For the text-containing cell, return its midpoint in [x, y] coordinate format. 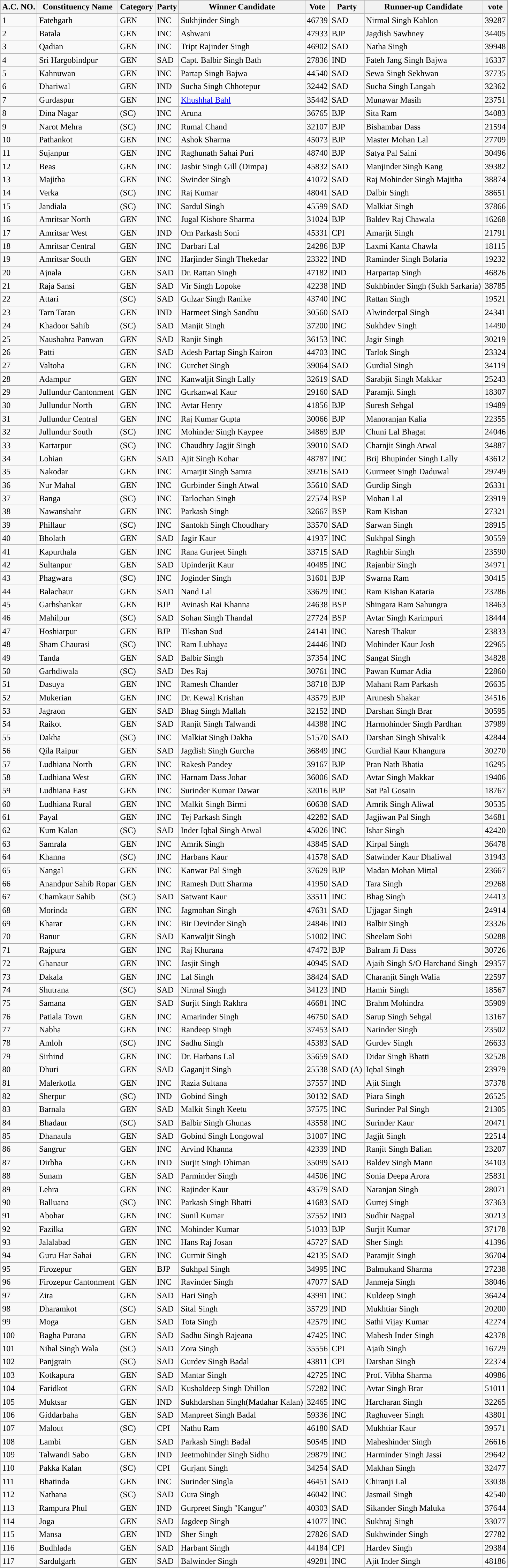
Firozepur [77, 1269]
96 [19, 1282]
Jagraon [77, 711]
Fazilka [77, 1229]
112 [19, 1495]
Qila Raipur [77, 751]
10 [19, 140]
34 [19, 459]
83 [19, 1109]
85 [19, 1136]
Parkash Singh Badal [242, 1442]
Naushahra Panwan [77, 339]
69 [19, 923]
Sonia Deepa Arora [423, 1176]
Ram Kishan [423, 512]
24413 [495, 897]
Kanwaljit Singh [242, 937]
Balmukand Sharma [423, 1269]
Rajpura [77, 950]
29749 [495, 472]
66 [19, 884]
14490 [495, 326]
25538 [317, 1070]
Verka [77, 193]
Sukhbinder Singh (Sukh Sarkaria) [423, 286]
Jasbir Singh Gill (Dimpa) [242, 166]
Ashok Sharma [242, 140]
Bholath [77, 538]
Batala [77, 34]
Raja Sansi [77, 286]
32528 [495, 1056]
Balram Ji Dass [423, 950]
22 [19, 299]
22514 [495, 1136]
Surinder Kumar Dawar [242, 790]
Santokh Singh Choudhary [242, 525]
100 [19, 1335]
Sherpur [77, 1096]
Nawanshahr [77, 512]
Raghuveer Singh [423, 1415]
Kharar [77, 923]
114 [19, 1521]
51 [19, 684]
Ujjagar Singh [423, 910]
45331 [317, 233]
Kanwar Pal Singh [242, 870]
76 [19, 1017]
28071 [495, 1189]
Malkit Singh Keetu [242, 1109]
27724 [317, 618]
47631 [317, 910]
Joginder Singh [242, 578]
Raj Khurana [242, 950]
Chaudhry Jagjit Singh [242, 445]
Balluana [77, 1202]
Lohian [77, 459]
32016 [317, 790]
Sham Chaurasi [77, 645]
46180 [317, 1428]
47933 [317, 34]
Bagha Purana [77, 1335]
Narinder Singh [423, 1030]
72 [19, 963]
21305 [495, 1109]
Partap Singh Bajwa [242, 73]
44184 [317, 1548]
Manoranjan Kalia [423, 419]
5 [19, 73]
Harjinder Singh Thekedar [242, 259]
Amrik Singh Aliwal [423, 804]
Balachaur [77, 592]
64 [19, 857]
Sukhraj Singh [423, 1521]
24446 [317, 645]
Nirmal Singh [242, 990]
Makhan Singh [423, 1468]
52 [19, 698]
Amarjit Singh [423, 233]
40 [19, 538]
Patti [77, 352]
Rana Gurjeet Singh [242, 551]
56 [19, 751]
Piara Singh [423, 1096]
32362 [495, 87]
Gurdial Singh [423, 365]
47182 [317, 273]
Didar Singh Bhatti [423, 1056]
67 [19, 897]
20200 [495, 1309]
Qadian [77, 47]
91 [19, 1216]
19232 [495, 259]
Ajit Singh Kohar [242, 459]
Malkiat Singh [423, 206]
Ranjit Singh [242, 339]
Majitha [77, 180]
94 [19, 1256]
Pawan Kumar Adia [423, 671]
Jasjit Singh [242, 963]
Naranjan Singh [423, 1189]
39216 [317, 472]
Sathi Vijay Kumar [423, 1322]
Jagir Kaur [242, 538]
Nihal Singh Wala [77, 1348]
27238 [495, 1269]
104 [19, 1388]
68 [19, 910]
34828 [495, 658]
Baldev Raj Chawala [423, 220]
16 [19, 220]
106 [19, 1415]
36765 [317, 113]
Rajanbir Singh [423, 565]
Dr. Kewal Krishan [242, 698]
Tej Parkash Singh [242, 817]
77 [19, 1030]
24638 [317, 605]
49281 [317, 1561]
Ashwani [242, 34]
Dirbha [77, 1162]
60638 [317, 804]
11 [19, 153]
46681 [317, 1003]
Gobind Singh Longowal [242, 1136]
Bhag Singh Mallah [242, 711]
Sarup Singh Sehgal [423, 1017]
Gurbinder Singh Atwal [242, 485]
30270 [495, 751]
Jullundur North [77, 406]
Ishar Singh [423, 831]
37644 [495, 1508]
47425 [317, 1335]
32465 [317, 1402]
Khushhal Bahl [242, 100]
19406 [495, 777]
38785 [495, 286]
35729 [317, 1309]
33570 [317, 525]
Kuldeep Singh [423, 1295]
Ram Lubhaya [242, 645]
41077 [317, 1521]
60 [19, 804]
84 [19, 1123]
61 [19, 817]
Dr. Rattan Singh [242, 273]
Vir Singh Lopoke [242, 286]
Parminder Singh [242, 1176]
Gurdaspur [77, 100]
Chuni Lal Bhagat [423, 432]
Kartarpur [77, 445]
Jagir Singh [423, 339]
Mohan Lal [423, 498]
46451 [317, 1481]
39 [19, 525]
Patiala Town [77, 1017]
Panjgrain [77, 1362]
Ajaib Singh S/O Harchand Singh [423, 963]
Jagdish Singh Gurcha [242, 751]
Surinder Kaur [423, 1123]
14 [19, 193]
46902 [317, 47]
Sardul Singh [242, 206]
Raghunath Sahai Puri [242, 153]
30213 [495, 1216]
87 [19, 1162]
Kum Kalan [77, 831]
Maheshinder Singh [423, 1442]
35610 [317, 485]
Darshan Singh Shivalik [423, 737]
Balbir Singh Ghunas [242, 1123]
42238 [317, 286]
48 [19, 645]
Charanjit Singh Walia [423, 976]
42420 [495, 831]
Sita Ram [423, 113]
Sultanpur [77, 565]
41937 [317, 538]
Surinder Pal Singh [423, 1109]
26331 [495, 485]
Dasuya [77, 684]
Ravinder Singh [242, 1282]
37629 [317, 870]
Mohinder Kumar [242, 1229]
16268 [495, 220]
24341 [495, 312]
70 [19, 937]
Rakesh Pandey [242, 764]
Samrala [77, 844]
Nirmal Singh Kahlon [423, 20]
90 [19, 1202]
41 [19, 551]
Phillaur [77, 525]
Amarjit Singh Samra [242, 472]
34681 [495, 817]
Amloh [77, 1043]
51570 [317, 737]
48787 [317, 459]
Jagdeep Singh [242, 1521]
Sohan Singh Thandal [242, 618]
Baldev Singh Mann [423, 1162]
Ram Kishan Kataria [423, 592]
43 [19, 578]
Abohar [77, 1216]
40945 [317, 963]
Amritsar South [77, 259]
Satwant Kaur [242, 897]
Rajinder Kaur [242, 1189]
47077 [317, 1282]
Amarinder Singh [242, 1017]
74 [19, 990]
Parkash Singh [242, 512]
21594 [495, 126]
78 [19, 1043]
21791 [495, 233]
46 [19, 618]
38718 [317, 684]
29879 [317, 1455]
Ajaib Singh [423, 1348]
Sarabjit Singh Makkar [423, 379]
Sukhdev Singh [423, 326]
19489 [495, 406]
Hardev Singh [423, 1548]
Barnala [77, 1109]
18767 [495, 790]
Alwinderpal Singh [423, 312]
48186 [495, 1561]
Gurpreet Singh "Kangur" [242, 1508]
Khanna [77, 857]
33 [19, 445]
Ludhiana Rural [77, 804]
Runner-up Candidate [423, 7]
Satwinder Kaur Dhaliwal [423, 857]
99 [19, 1322]
18115 [495, 246]
115 [19, 1534]
Dhuri [77, 1070]
53 [19, 711]
Dr. Harbans Lal [242, 1056]
34405 [495, 34]
37989 [495, 724]
Arunesh Shakar [423, 698]
Gaganjit Singh [242, 1070]
42579 [317, 1322]
Satya Pal Saini [423, 153]
Chiranji Lal [423, 1481]
Zora Singh [242, 1348]
Jullundur Central [77, 419]
Ranjit Singh Balian [423, 1149]
Nathu Ram [242, 1428]
35099 [317, 1162]
Avtar Singh Karimpuri [423, 618]
Nabha [77, 1030]
Amritsar North [77, 220]
44506 [317, 1176]
50545 [317, 1442]
Harmohinder Singh Pardhan [423, 724]
79 [19, 1056]
110 [19, 1468]
36704 [495, 1256]
Winner Candidate [242, 7]
30761 [317, 671]
42339 [317, 1149]
35659 [317, 1056]
25243 [495, 379]
Munawar Masih [423, 100]
Attari [77, 299]
Gurmit Singh [242, 1256]
25 [19, 339]
Firozepur Cantonment [77, 1282]
12 [19, 166]
Garhdiwala [77, 671]
Gulzar Singh Ranike [242, 299]
Iqbal Singh [423, 1070]
Gurdev Singh Badal [242, 1362]
Inder Iqbal Singh Atwal [242, 831]
Giddarbaha [77, 1415]
62 [19, 831]
22860 [495, 671]
31943 [495, 857]
39167 [317, 764]
23979 [495, 1070]
Gurchet Singh [242, 365]
45832 [317, 166]
27 [19, 365]
51011 [495, 1388]
23751 [495, 100]
43811 [317, 1362]
29384 [495, 1548]
6 [19, 87]
Madan Mohan Mittal [423, 870]
Sital Singh [242, 1309]
44 [19, 592]
43558 [317, 1123]
Ajit Inder Singh [423, 1561]
37178 [495, 1229]
31007 [317, 1136]
Harcharan Singh [423, 1402]
41396 [495, 1242]
39287 [495, 20]
Jagmohan Singh [242, 910]
51033 [317, 1229]
19 [19, 259]
34119 [495, 365]
42135 [317, 1256]
Sirhind [77, 1056]
37552 [317, 1216]
Sangrur [77, 1149]
45727 [317, 1242]
Jagjiwan Pal Singh [423, 817]
46750 [317, 1017]
Sukhjinder Singh [242, 20]
54 [19, 724]
Gobind Singh [242, 1096]
Sangat Singh [423, 658]
Ajit Singh [423, 1083]
1 [19, 20]
32265 [495, 1402]
Sat Pal Gosain [423, 790]
36153 [317, 339]
23207 [495, 1149]
30219 [495, 339]
Bhatinda [77, 1481]
Sucha Singh Langah [423, 87]
58 [19, 777]
22355 [495, 419]
Tikshan Sud [242, 631]
117 [19, 1561]
Narot Mehra [77, 126]
Mukhtiar Kaur [423, 1428]
Lal Singh [242, 976]
43740 [317, 299]
40485 [317, 565]
Harnam Dass Johar [242, 777]
Phagwara [77, 578]
38424 [317, 976]
30559 [495, 538]
28 [19, 379]
Valtoha [77, 365]
Jandiala [77, 206]
38 [19, 512]
Talwandi Sabo [77, 1455]
Avtar Henry [242, 406]
32667 [317, 512]
23324 [495, 352]
29642 [495, 1455]
50288 [495, 937]
37557 [317, 1083]
Laxmi Kanta Chawla [423, 246]
Natha Singh [423, 47]
50 [19, 671]
Sucha Singh Chhotepur [242, 87]
101 [19, 1348]
Ajnala [77, 273]
107 [19, 1428]
33629 [317, 592]
45 [19, 605]
Guru Har Sahai [77, 1256]
Surjit Kumar [423, 1229]
16337 [495, 60]
Jeetmohinder Singh Sidhu [242, 1455]
Payal [77, 817]
40986 [495, 1375]
Raj Mohinder Singh Majitha [423, 180]
36006 [317, 777]
71 [19, 950]
Harbans Kaur [242, 857]
31601 [317, 578]
Avtar Singh Makkar [423, 777]
Darshan Singh [423, 1362]
Budhlada [77, 1548]
26633 [495, 1043]
39064 [317, 365]
23667 [495, 870]
Ludhiana North [77, 764]
16729 [495, 1348]
93 [19, 1242]
Rampura Phul [77, 1508]
44540 [317, 73]
33077 [495, 1521]
Tota Singh [242, 1322]
Mukerian [77, 698]
48041 [317, 193]
9 [19, 126]
30726 [495, 950]
32442 [317, 87]
Sardulgarh [77, 1561]
18463 [495, 605]
Avtar Singh Brar [423, 1388]
41683 [317, 1202]
Harpartap Singh [423, 273]
Samana [77, 1003]
Fatehgarh [77, 20]
Sunam [77, 1176]
Manjit Singh [242, 326]
65 [19, 870]
Tanda [77, 658]
Nakodar [77, 472]
46042 [317, 1495]
23 [19, 312]
24286 [317, 246]
18567 [495, 990]
27321 [495, 512]
35909 [495, 1003]
Gura Singh [242, 1495]
Darshan Singh Brar [423, 711]
31024 [317, 220]
Shutrana [77, 990]
22965 [495, 645]
Gurtej Singh [423, 1202]
42540 [495, 1495]
A.C. NO. [19, 7]
Hari Singh [242, 1295]
63 [19, 844]
Jasmail Singh [423, 1495]
34971 [495, 565]
Swarna Ram [423, 578]
32477 [495, 1468]
Anandpur Sahib Ropar [77, 884]
25831 [495, 1176]
7 [19, 100]
41950 [317, 884]
22597 [495, 976]
113 [19, 1508]
Bishambar Dass [423, 126]
43801 [495, 1415]
Vote [317, 7]
38651 [495, 193]
Tarlochan Singh [242, 498]
Gurjant Singh [242, 1468]
97 [19, 1295]
80 [19, 1070]
30560 [317, 312]
Jullundur Cantonment [77, 392]
Harminder Singh Jassi [423, 1455]
95 [19, 1269]
28915 [495, 525]
Ludhiana East [77, 790]
Prof. Vibha Sharma [423, 1375]
30595 [495, 711]
51002 [317, 937]
Kahnuwan [77, 73]
Pran Nath Bhatia [423, 764]
23502 [495, 1030]
Kapurthala [77, 551]
116 [19, 1548]
40303 [317, 1508]
Brahm Mohindra [423, 1003]
Gurmeet Singh Daduwal [423, 472]
Hans Raj Josan [242, 1242]
36478 [495, 844]
24141 [317, 631]
48740 [317, 153]
Sewa Singh Sekhwan [423, 73]
37453 [317, 1030]
32152 [317, 711]
Bhag Singh [423, 897]
Dina Nagar [77, 113]
Sikander Singh Maluka [423, 1508]
34887 [495, 445]
26 [19, 352]
33038 [495, 1481]
17 [19, 233]
Raj Kumar Gupta [242, 419]
Dakha [77, 737]
Swinder Singh [242, 180]
Jalalabad [77, 1242]
16295 [495, 764]
18444 [495, 618]
Randeep Singh [242, 1030]
Sheelam Sohi [423, 937]
Harmeet Singh Sandhu [242, 312]
47 [19, 631]
Manjinder Singh Kang [423, 166]
Sujanpur [77, 153]
19521 [495, 299]
Aruna [242, 113]
49 [19, 658]
35442 [317, 100]
46739 [317, 20]
Om Parkash Soni [242, 233]
Kirpal Singh [423, 844]
38046 [495, 1282]
Brij Bhupinder Singh Lally [423, 459]
Surjit Singh Rakhra [242, 1003]
30415 [495, 578]
30066 [317, 419]
37575 [317, 1109]
44703 [317, 352]
44388 [317, 724]
Jagjit Singh [423, 1136]
Chamkaur Sahib [77, 897]
41856 [317, 406]
39010 [317, 445]
Hoshiarpur [77, 631]
Mahant Ram Parkash [423, 684]
30535 [495, 804]
Rumal Chand [242, 126]
23322 [317, 259]
31 [19, 419]
Sadhu Singh Rajeana [242, 1335]
42378 [495, 1335]
Balwinder Singh [242, 1561]
Amrik Singh [242, 844]
Amritsar Central [77, 246]
15 [19, 206]
73 [19, 976]
37354 [317, 658]
30132 [317, 1096]
34516 [495, 698]
23590 [495, 551]
42282 [317, 817]
Mukhtiar Singh [423, 1309]
Category [137, 7]
Nand Lal [242, 592]
21 [19, 286]
23286 [495, 592]
55 [19, 737]
Bir Devinder Singh [242, 923]
Mohinder Singh Kaypee [242, 432]
Ranjit Singh Talwandi [242, 724]
Ludhiana West [77, 777]
89 [19, 1189]
Shingara Ram Sahungra [423, 605]
Gurdev Singh [423, 1043]
Upinderjit Kaur [242, 565]
Surjit Singh Dhiman [242, 1162]
Raminder Singh Bolaria [423, 259]
Razia Sultana [242, 1083]
59 [19, 790]
37 [19, 498]
Parkash Singh Bhatti [242, 1202]
32107 [317, 126]
111 [19, 1481]
Sunil Kumar [242, 1216]
3 [19, 47]
Sri Hargobindpur [77, 60]
39382 [495, 166]
102 [19, 1362]
Mohinder Kaur Josh [423, 645]
45599 [317, 206]
Avinash Rai Khanna [242, 605]
Gurdial Kaur Khangura [423, 751]
32 [19, 432]
Jugal Kishore Sharma [242, 220]
Arvind Khanna [242, 1149]
37378 [495, 1083]
57282 [317, 1388]
23326 [495, 923]
92 [19, 1229]
13 [19, 180]
39571 [495, 1428]
13167 [495, 1017]
33715 [317, 551]
20471 [495, 1123]
Lambi [77, 1442]
45383 [317, 1043]
22374 [495, 1362]
24 [19, 326]
36424 [495, 1295]
Banur [77, 937]
Malkit Singh Birmi [242, 804]
Janmeja Singh [423, 1282]
Sukhdarshan Singh(Madahar Kalan) [242, 1402]
Surinder Singla [242, 1481]
Dakala [77, 976]
103 [19, 1375]
20 [19, 273]
81 [19, 1083]
37735 [495, 73]
88 [19, 1176]
Amritsar West [77, 233]
27782 [495, 1534]
34254 [317, 1468]
Banga [77, 498]
105 [19, 1402]
Des Raj [242, 671]
Tarn Taran [77, 312]
86 [19, 1149]
Jullundur South [77, 432]
SAD (A) [347, 1070]
98 [19, 1309]
18 [19, 246]
Manpreet Singh Badal [242, 1415]
Sadhu Singh [242, 1043]
Ghanaur [77, 963]
43612 [495, 459]
42844 [495, 737]
Garhshankar [77, 605]
Malerkotla [77, 1083]
Sarwan Singh [423, 525]
23919 [495, 498]
38874 [495, 180]
36849 [317, 751]
29160 [317, 392]
45073 [317, 140]
Jagdish Sawhney [423, 34]
Muktsar [77, 1402]
Joga [77, 1521]
35556 [317, 1348]
Constituency Name [77, 7]
57 [19, 764]
26525 [495, 1096]
27836 [317, 60]
108 [19, 1442]
43991 [317, 1295]
Mahilpur [77, 618]
42 [19, 565]
41072 [317, 180]
18307 [495, 392]
23833 [495, 631]
4 [19, 60]
Kanwaljit Singh Lally [242, 379]
Tara Singh [423, 884]
Naresh Thakur [423, 631]
Darbari Lal [242, 246]
Suresh Sehgal [423, 406]
Capt. Balbir Singh Bath [242, 60]
33511 [317, 897]
Tript Rajinder Singh [242, 47]
Lehra [77, 1189]
Fateh Jang Singh Bajwa [423, 60]
Kushaldeep Singh Dhillon [242, 1388]
Dhariwal [77, 87]
34123 [317, 990]
Pathankot [77, 140]
32619 [317, 379]
Sudhir Nagpal [423, 1216]
34103 [495, 1162]
34869 [317, 432]
27709 [495, 140]
41578 [317, 857]
59336 [317, 1415]
82 [19, 1096]
Beas [77, 166]
29268 [495, 884]
Gurkanwal Kaur [242, 392]
27574 [317, 498]
42725 [317, 1375]
24846 [317, 923]
37200 [317, 326]
Ramesh Dutt Sharma [242, 884]
8 [19, 113]
42274 [495, 1322]
Moga [77, 1322]
Dalbir Singh [423, 193]
36 [19, 485]
Raj Kumar [242, 193]
Mantar Singh [242, 1375]
Nathana [77, 1495]
Dharamkot [77, 1309]
30 [19, 406]
Raghbir Singh [423, 551]
37866 [495, 206]
Hamir Singh [423, 990]
24046 [495, 432]
45026 [317, 831]
Dhanaula [77, 1136]
Nangal [77, 870]
2 [19, 34]
Raikot [77, 724]
75 [19, 1003]
Charnjit Singh Atwal [423, 445]
Sukhwinder Singh [423, 1534]
24914 [495, 910]
Malkiat Singh Dakha [242, 737]
Adesh Partap Singh Kairon [242, 352]
46826 [495, 273]
34083 [495, 113]
Gurdip Singh [423, 485]
Pakka Kalan [77, 1468]
Nur Mahal [77, 485]
26635 [495, 684]
Ramesh Chander [242, 684]
Faridkot [77, 1388]
29357 [495, 963]
26616 [495, 1442]
Khadoor Sahib [77, 326]
Kotkapura [77, 1375]
Mahesh Inder Singh [423, 1335]
47472 [317, 950]
vote [495, 7]
Master Mohan Lal [423, 140]
30496 [495, 153]
Rattan Singh [423, 299]
Tarlok Singh [423, 352]
Morinda [77, 910]
Mansa [77, 1534]
35 [19, 472]
109 [19, 1455]
Zira [77, 1295]
Adampur [77, 379]
37363 [495, 1202]
34995 [317, 1269]
29 [19, 392]
43845 [317, 844]
Malout [77, 1428]
39948 [495, 47]
27826 [317, 1534]
Bhadaur [77, 1123]
Harbant Singh [242, 1548]
